Output the [X, Y] coordinate of the center of the cell containing the given text.  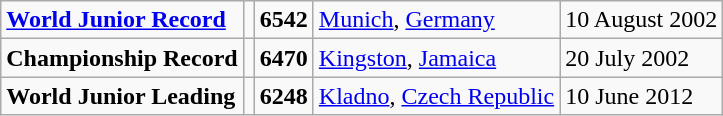
10 August 2002 [642, 20]
20 July 2002 [642, 58]
World Junior Leading [122, 96]
6542 [284, 20]
Championship Record [122, 58]
Munich, Germany [436, 20]
10 June 2012 [642, 96]
Kingston, Jamaica [436, 58]
6470 [284, 58]
Kladno, Czech Republic [436, 96]
World Junior Record [122, 20]
6248 [284, 96]
